Find where the given text appears and provide that cell's center as (X, Y) coordinate. 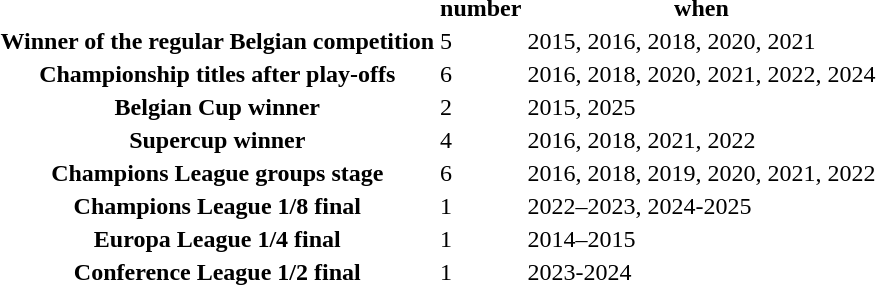
2 (481, 107)
4 (481, 140)
5 (481, 41)
